Scan for the cell matching the given text and deliver its [X, Y] coordinate at center. 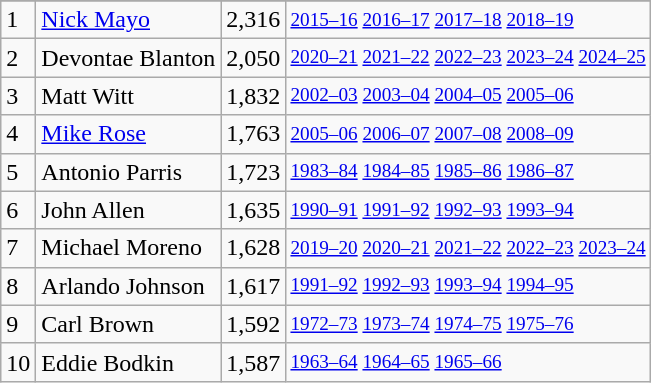
1,723 [254, 172]
9 [18, 324]
4 [18, 134]
1,763 [254, 134]
1,592 [254, 324]
1983–84 1984–85 1985–86 1986–87 [468, 172]
2005–06 2006–07 2007–08 2008–09 [468, 134]
2 [18, 58]
2019–20 2020–21 2021–22 2022–23 2023–24 [468, 248]
Devontae Blanton [128, 58]
Nick Mayo [128, 20]
Antonio Parris [128, 172]
Eddie Bodkin [128, 362]
1,628 [254, 248]
Arlando Johnson [128, 286]
Michael Moreno [128, 248]
6 [18, 210]
1,617 [254, 286]
1,587 [254, 362]
2,316 [254, 20]
1990–91 1991–92 1992–93 1993–94 [468, 210]
10 [18, 362]
5 [18, 172]
2015–16 2016–17 2017–18 2018–19 [468, 20]
2020–21 2021–22 2022–23 2023–24 2024–25 [468, 58]
7 [18, 248]
1991–92 1992–93 1993–94 1994–95 [468, 286]
Carl Brown [128, 324]
3 [18, 96]
Matt Witt [128, 96]
2,050 [254, 58]
1972–73 1973–74 1974–75 1975–76 [468, 324]
1 [18, 20]
8 [18, 286]
Mike Rose [128, 134]
1,635 [254, 210]
1963–64 1964–65 1965–66 [468, 362]
2002–03 2003–04 2004–05 2005–06 [468, 96]
John Allen [128, 210]
1,832 [254, 96]
